Determine the [X, Y] coordinate at the center of the cell enclosing the given text.  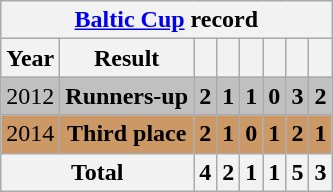
5 [298, 172]
2012 [30, 96]
Third place [127, 134]
Runners-up [127, 96]
Baltic Cup record [166, 20]
Year [30, 58]
2014 [30, 134]
Result [127, 58]
4 [206, 172]
Total [98, 172]
